Search for the cell housing the specified text and yield its (X, Y) center coordinate. 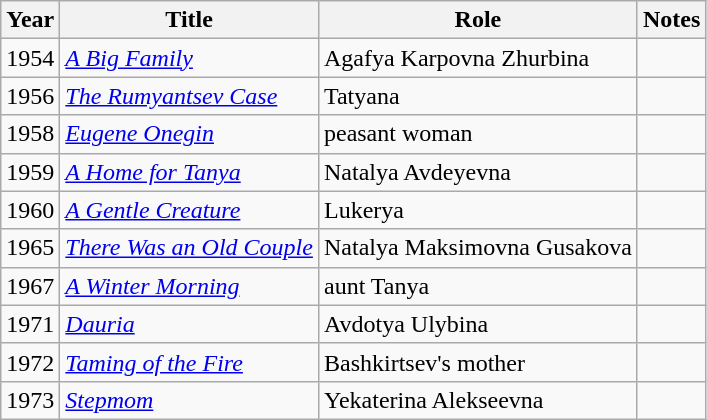
Dauria (190, 324)
A Home for Tanya (190, 172)
1954 (30, 58)
A Big Family (190, 58)
1971 (30, 324)
1965 (30, 248)
Eugene Onegin (190, 134)
There Was an Old Couple (190, 248)
Tatyana (478, 96)
Lukerya (478, 210)
Title (190, 20)
Stepmom (190, 400)
Natalya Avdeyevna (478, 172)
Avdotya Ulybina (478, 324)
Taming of the Fire (190, 362)
The Rumyantsev Case (190, 96)
1959 (30, 172)
A Gentle Creature (190, 210)
Agafya Karpovna Zhurbina (478, 58)
Bashkirtsev's mother (478, 362)
1958 (30, 134)
1967 (30, 286)
peasant woman (478, 134)
1973 (30, 400)
1972 (30, 362)
Year (30, 20)
Role (478, 20)
1956 (30, 96)
aunt Tanya (478, 286)
A Winter Morning (190, 286)
1960 (30, 210)
Notes (671, 20)
Natalya Maksimovna Gusakova (478, 248)
Yekaterina Alekseevna (478, 400)
